From the cell containing the given text, extract its center point as [X, Y] coordinate. 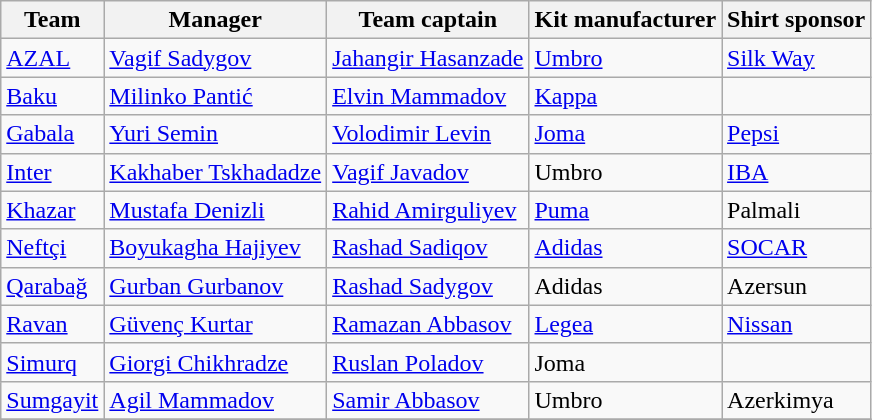
Yuri Semin [216, 134]
Baku [52, 96]
Giorgi Chikhradze [216, 362]
Qarabağ [52, 286]
Azerkimya [796, 400]
Volodimir Levin [428, 134]
Palmali [796, 210]
Simurq [52, 362]
SOCAR [796, 248]
Silk Way [796, 58]
Ruslan Poladov [428, 362]
Puma [626, 210]
Manager [216, 20]
Team captain [428, 20]
Jahangir Hasanzade [428, 58]
Samir Abbasov [428, 400]
Kit manufacturer [626, 20]
Pepsi [796, 134]
Ramazan Abbasov [428, 324]
Shirt sponsor [796, 20]
Rashad Sadiqov [428, 248]
Team [52, 20]
Elvin Mammadov [428, 96]
Mustafa Denizli [216, 210]
Vagif Javadov [428, 172]
Neftçi [52, 248]
Vagif Sadygov [216, 58]
Rashad Sadygov [428, 286]
Gurban Gurbanov [216, 286]
Khazar [52, 210]
Ravan [52, 324]
Legea [626, 324]
Azersun [796, 286]
Boyukagha Hajiyev [216, 248]
Güvenç Kurtar [216, 324]
Nissan [796, 324]
AZAL [52, 58]
Milinko Pantić [216, 96]
Agil Mammadov [216, 400]
Sumgayit [52, 400]
Kakhaber Tskhadadze [216, 172]
IBA [796, 172]
Kappa [626, 96]
Gabala [52, 134]
Inter [52, 172]
Rahid Amirguliyev [428, 210]
